Capture the cell that displays the provided text and extract its [x, y] central coordinate. 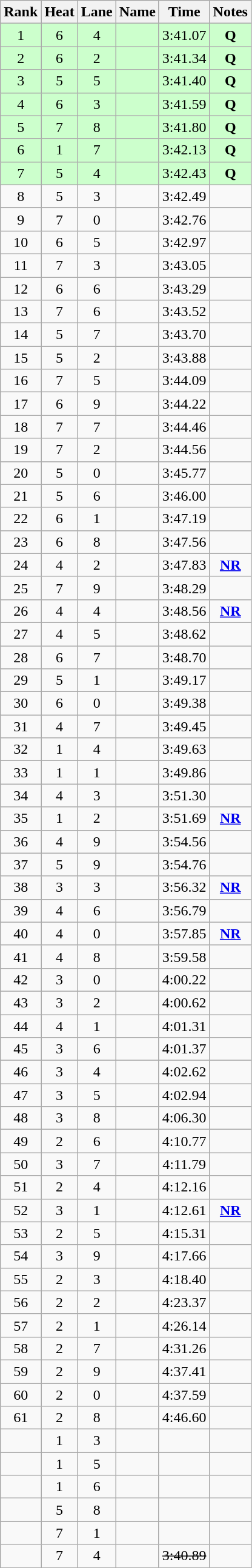
3:59.58 [184, 957]
4:37.59 [184, 1394]
43 [21, 1003]
3:51.30 [184, 796]
4:37.41 [184, 1371]
20 [21, 473]
40 [21, 934]
42 [21, 980]
3:57.85 [184, 934]
3:43.29 [184, 289]
3:42.49 [184, 196]
3:44.22 [184, 404]
48 [21, 1118]
56 [21, 1302]
54 [21, 1256]
27 [21, 634]
29 [21, 680]
3:56.32 [184, 888]
47 [21, 1095]
19 [21, 450]
4:02.62 [184, 1072]
26 [21, 611]
3:49.17 [184, 680]
16 [21, 381]
Name [137, 12]
3:49.86 [184, 772]
35 [21, 819]
4:02.94 [184, 1095]
3:41.40 [184, 81]
10 [21, 242]
13 [21, 312]
3:42.97 [184, 242]
Time [184, 12]
53 [21, 1233]
4:12.16 [184, 1187]
44 [21, 1026]
3:48.62 [184, 634]
4:26.14 [184, 1325]
3:42.43 [184, 173]
28 [21, 657]
4:01.31 [184, 1026]
14 [21, 335]
24 [21, 565]
37 [21, 865]
32 [21, 749]
41 [21, 957]
3:49.45 [184, 726]
51 [21, 1187]
11 [21, 265]
3:41.07 [184, 35]
34 [21, 796]
4:46.60 [184, 1418]
21 [21, 496]
3:49.63 [184, 749]
58 [21, 1348]
22 [21, 519]
4:11.79 [184, 1164]
3:48.29 [184, 588]
4:17.66 [184, 1256]
4:23.37 [184, 1302]
3:43.05 [184, 265]
Notes [230, 12]
Heat [59, 12]
61 [21, 1418]
3:43.52 [184, 312]
31 [21, 726]
25 [21, 588]
3:49.38 [184, 703]
23 [21, 542]
15 [21, 358]
3:46.00 [184, 496]
3:47.83 [184, 565]
4:31.26 [184, 1348]
57 [21, 1325]
33 [21, 772]
12 [21, 289]
3:54.56 [184, 842]
4:01.37 [184, 1049]
3:44.56 [184, 450]
17 [21, 404]
3:42.13 [184, 150]
3:44.09 [184, 381]
46 [21, 1072]
3:41.34 [184, 58]
4:06.30 [184, 1118]
3:43.70 [184, 335]
3:41.59 [184, 104]
3:40.89 [184, 1556]
Lane [97, 12]
3:47.19 [184, 519]
3:44.46 [184, 427]
3:41.80 [184, 127]
3:45.77 [184, 473]
39 [21, 911]
4:10.77 [184, 1141]
3:48.70 [184, 657]
3:56.79 [184, 911]
3:51.69 [184, 819]
3:47.56 [184, 542]
36 [21, 842]
59 [21, 1371]
50 [21, 1164]
55 [21, 1279]
4:18.40 [184, 1279]
45 [21, 1049]
3:43.88 [184, 358]
30 [21, 703]
3:48.56 [184, 611]
52 [21, 1210]
3:42.76 [184, 219]
4:00.62 [184, 1003]
49 [21, 1141]
4:00.22 [184, 980]
4:15.31 [184, 1233]
Rank [21, 12]
38 [21, 888]
18 [21, 427]
60 [21, 1394]
4:12.61 [184, 1210]
3:54.76 [184, 865]
